Find where the given text appears and provide that cell's center as [X, Y] coordinate. 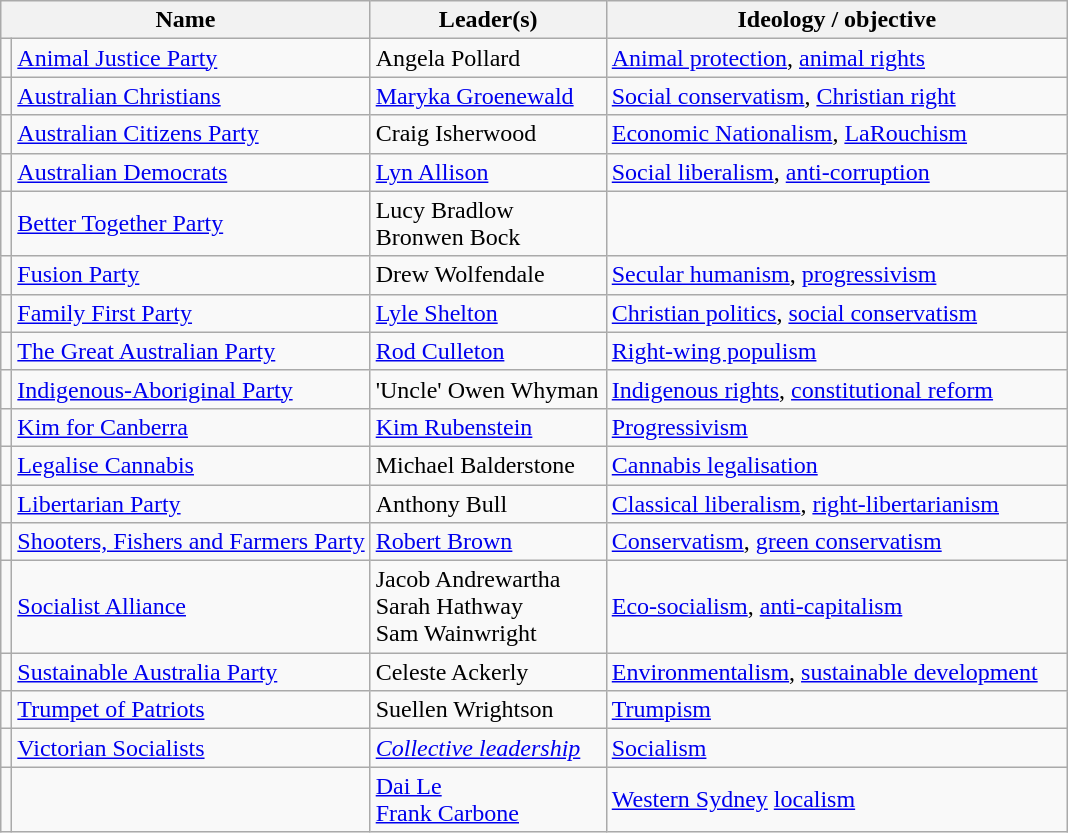
Dai LeFrank Carbone [488, 800]
Animal protection, animal rights [836, 58]
Western Sydney localism [836, 800]
Lucy BradlowBronwen Bock [488, 224]
Name [186, 20]
Victorian Socialists [191, 748]
Social conservatism, Christian right [836, 96]
Lyle Shelton [488, 313]
Robert Brown [488, 542]
Cannabis legalisation [836, 465]
Craig Isherwood [488, 134]
Lyn Allison [488, 172]
Secular humanism, progressivism [836, 275]
Christian politics, social conservatism [836, 313]
Kim Rubenstein [488, 427]
Trumpet of Patriots [191, 710]
Animal Justice Party [191, 58]
Family First Party [191, 313]
Rod Culleton [488, 351]
Social liberalism, anti-corruption [836, 172]
Libertarian Party [191, 503]
Eco-socialism, anti-capitalism [836, 607]
The Great Australian Party [191, 351]
Indigenous rights, constitutional reform [836, 389]
Kim for Canberra [191, 427]
'Uncle' Owen Whyman [488, 389]
Trumpism [836, 710]
Classical liberalism, right-libertarianism [836, 503]
Anthony Bull [488, 503]
Fusion Party [191, 275]
Jacob AndrewarthaSarah HathwaySam Wainwright [488, 607]
Suellen Wrightson [488, 710]
Australian Democrats [191, 172]
Socialism [836, 748]
Drew Wolfendale [488, 275]
Australian Citizens Party [191, 134]
Collective leadership [488, 748]
Shooters, Fishers and Farmers Party [191, 542]
Economic Nationalism, LaRouchism [836, 134]
Maryka Groenewald [488, 96]
Sustainable Australia Party [191, 672]
Michael Balderstone [488, 465]
Environmentalism, sustainable development [836, 672]
Celeste Ackerly [488, 672]
Progressivism [836, 427]
Angela Pollard [488, 58]
Conservatism, green conservatism [836, 542]
Ideology / objective [836, 20]
Indigenous-Aboriginal Party [191, 389]
Socialist Alliance [191, 607]
Leader(s) [488, 20]
Legalise Cannabis [191, 465]
Better Together Party [191, 224]
Australian Christians [191, 96]
Right-wing populism [836, 351]
